Pinpoint the cell where the given text exists, returning its (x, y) midpoint coordinate. 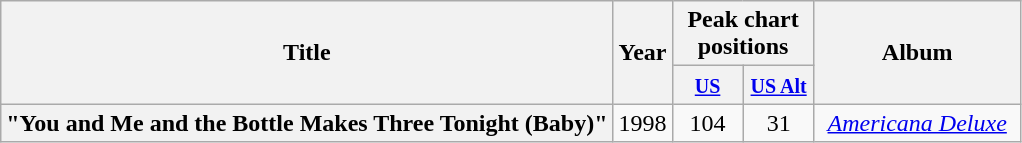
Album (917, 52)
Year (642, 52)
Peak chart positions (743, 34)
Americana Deluxe (917, 123)
Title (307, 52)
31 (778, 123)
US Alt (778, 85)
1998 (642, 123)
104 (708, 123)
"You and Me and the Bottle Makes Three Tonight (Baby)" (307, 123)
US (708, 85)
